Scan for the cell matching the given text and deliver its (x, y) coordinate at center. 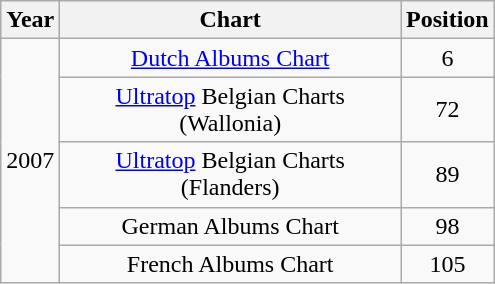
French Albums Chart (230, 264)
98 (447, 226)
Ultratop Belgian Charts (Wallonia) (230, 110)
89 (447, 174)
6 (447, 58)
Position (447, 20)
2007 (30, 161)
German Albums Chart (230, 226)
Ultratop Belgian Charts (Flanders) (230, 174)
Year (30, 20)
Dutch Albums Chart (230, 58)
105 (447, 264)
Chart (230, 20)
72 (447, 110)
